Detect which cell encompasses the target text, then output its [X, Y] center coordinate. 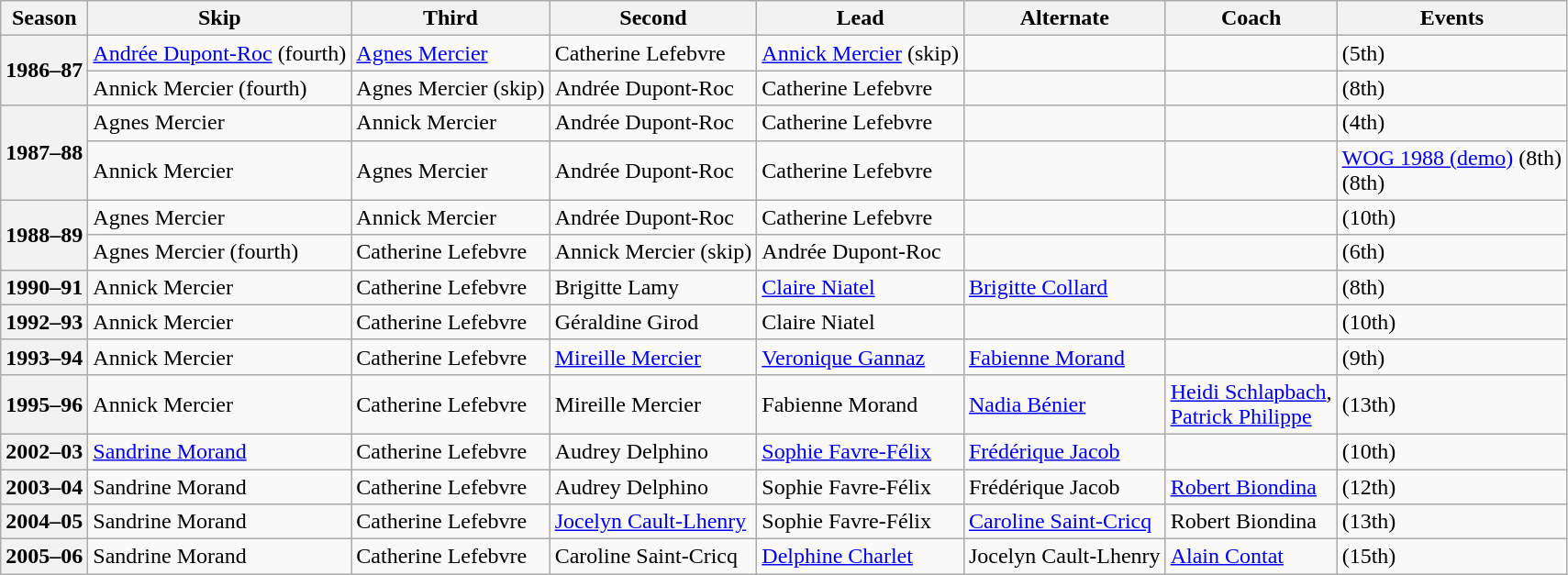
Coach [1251, 18]
Season [44, 18]
Alternate [1064, 18]
(4th) [1451, 123]
Brigitte Lamy [653, 287]
Lead [861, 18]
1995–96 [44, 404]
2003–04 [44, 487]
Heidi Schlapbach,Patrick Philippe [1251, 404]
1986–87 [44, 71]
Skip [220, 18]
2004–05 [44, 522]
Nadia Bénier [1064, 404]
1993–94 [44, 357]
(9th) [1451, 357]
(5th) [1451, 53]
1990–91 [44, 287]
Andrée Dupont-Roc (fourth) [220, 53]
Agnes Mercier (fourth) [220, 252]
(6th) [1451, 252]
Delphine Charlet [861, 557]
WOG 1988 (demo) (8th) (8th) [1451, 171]
1988–89 [44, 235]
Events [1451, 18]
1987–88 [44, 152]
Alain Contat [1251, 557]
2002–03 [44, 451]
Brigitte Collard [1064, 287]
Second [653, 18]
Annick Mercier (fourth) [220, 88]
2005–06 [44, 557]
(12th) [1451, 487]
Third [450, 18]
Géraldine Girod [653, 322]
Agnes Mercier (skip) [450, 88]
Veronique Gannaz [861, 357]
(15th) [1451, 557]
1992–93 [44, 322]
